Output the [x, y] coordinate of the center of the cell containing the given text.  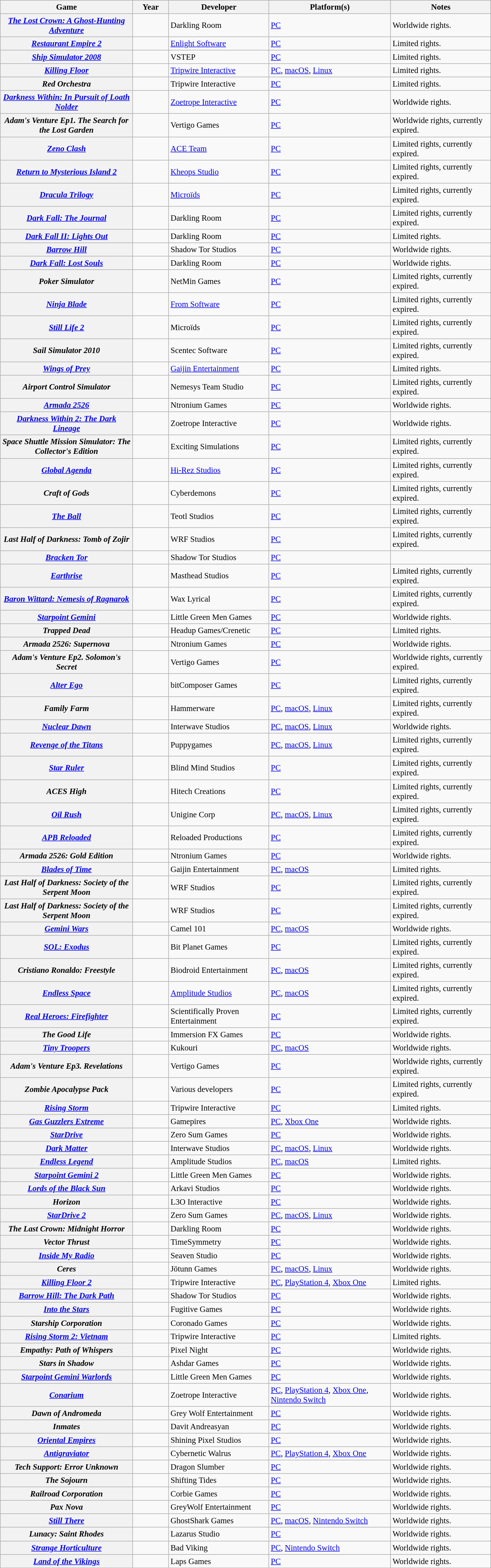
The Lost Crown: A Ghost-Hunting Adventure [66, 26]
ACE Team [219, 149]
Space Shuttle Mission Simulator: The Collector's Edition [66, 447]
Railroad Corporation [66, 1494]
PC, macOS, Nintendo Switch [330, 1521]
Earthrise [66, 576]
Adam's Venture Ep2. Solomon's Secret [66, 662]
Endless Space [66, 994]
Red Orchestra [66, 84]
Blind Mind Studios [219, 768]
L3O Interactive [219, 1202]
Stars in Shadow [66, 1363]
Dark Fall: Lost Souls [66, 263]
Nuclear Dawn [66, 727]
Wax Lyrical [219, 599]
Darkness Within 2: The Dark Lineage [66, 423]
Reloaded Productions [219, 838]
Rising Storm 2: Vietnam [66, 1336]
Strange Horticulture [66, 1548]
Baron Wittard: Nemesis of Ragnarok [66, 599]
Ship Simulator 2008 [66, 57]
Barrow Hill [66, 250]
Killing Floor 2 [66, 1283]
Family Farm [66, 708]
Dawn of Andromeda [66, 1413]
Arkavi Studios [219, 1189]
VSTEP [219, 57]
Gas Guzzlers Extreme [66, 1121]
Seaven Studio [219, 1256]
Game [66, 7]
Armada 2526 [66, 405]
StarDrive [66, 1135]
Cristiano Ronaldo: Freestyle [66, 970]
Camel 101 [219, 929]
Airport Control Simulator [66, 387]
Revenge of the Titans [66, 745]
Teotl Studios [219, 516]
The Ball [66, 516]
Notes [441, 7]
Gemini Wars [66, 929]
Empathy: Path of Whispers [66, 1350]
Zombie Apocalypse Pack [66, 1089]
Platform(s) [330, 7]
Poker Simulator [66, 281]
Restaurant Empire 2 [66, 44]
Lazarus Studio [219, 1534]
bitComposer Games [219, 685]
Armada 2526: Supernova [66, 644]
Sail Simulator 2010 [66, 351]
Dracula Trilogy [66, 195]
Horizon [66, 1202]
The Last Crown: Midnight Horror [66, 1229]
Craft of Gods [66, 493]
Dark Fall II: Lights Out [66, 236]
The Sojourn [66, 1480]
Lunacy: Saint Rhodes [66, 1534]
Starpoint Gemini 2 [66, 1175]
Grey Wolf Entertainment [219, 1413]
Adam's Venture Ep3. Revelations [66, 1067]
Starship Corporation [66, 1323]
Starpoint Gemini Warlords [66, 1377]
Starpoint Gemini [66, 617]
Armada 2526: Gold Edition [66, 856]
Cybernetic Walrus [219, 1454]
Ninja Blade [66, 304]
Adam's Venture Ep1. The Search for the Lost Garden [66, 125]
PC, Nintendo Switch [330, 1548]
Corbie Games [219, 1494]
Bracken Tor [66, 558]
Biodroid Entertainment [219, 970]
APB Reloaded [66, 838]
Ceres [66, 1269]
Masthead Studios [219, 576]
Enlight Software [219, 44]
Endless Legend [66, 1162]
Return to Mysterious Island 2 [66, 172]
Barrow Hill: The Dark Path [66, 1296]
TimeSymmetry [219, 1242]
Rising Storm [66, 1108]
Dragon Slumber [219, 1467]
Exciting Simulations [219, 447]
SOL: Exodus [66, 947]
PC, Xbox One [330, 1121]
Hi-Rez Studios [219, 470]
Bit Planet Games [219, 947]
Nemesys Team Studio [219, 387]
Tech Support: Error Unknown [66, 1467]
Dark Matter [66, 1148]
Shifting Tides [219, 1480]
Year [151, 7]
Various developers [219, 1089]
Trapped Dead [66, 631]
Hitech Creations [219, 791]
Headup Games/Crenetic [219, 631]
Kheops Studio [219, 172]
Cyberdemons [219, 493]
NetMin Games [219, 281]
Wings of Prey [66, 369]
Oriental Empires [66, 1440]
Jötunn Games [219, 1269]
Inside My Radio [66, 1256]
Dark Fall: The Journal [66, 217]
Lords of the Black Sun [66, 1189]
Pax Nova [66, 1507]
Antigraviator [66, 1454]
Into the Stars [66, 1309]
Real Heroes: Firefighter [66, 1016]
Blades of Time [66, 869]
PC, PlayStation 4, Xbox One, Nintendo Switch [330, 1395]
Kukouri [219, 1048]
Davit Andreasyan [219, 1427]
From Software [219, 304]
Killing Floor [66, 70]
Scientifically Proven Entertainment [219, 1016]
Conarium [66, 1395]
Puppygames [219, 745]
Still There [66, 1521]
GreyWolf Entertainment [219, 1507]
Pixel Night [219, 1350]
Unigine Corp [219, 814]
Vector Thrust [66, 1242]
Zeno Clash [66, 149]
Coronado Games [219, 1323]
GhostShark Games [219, 1521]
ACES High [66, 791]
Laps Games [219, 1561]
Hammerware [219, 708]
Land of the Vikings [66, 1561]
Inmates [66, 1427]
Shining Pixel Studios [219, 1440]
Darkness Within: In Pursuit of Loath Nolder [66, 102]
Global Agenda [66, 470]
The Good Life [66, 1035]
Tiny Troopers [66, 1048]
Immersion FX Games [219, 1035]
Gamepires [219, 1121]
Developer [219, 7]
Scentec Software [219, 351]
Fugitive Games [219, 1309]
Oil Rush [66, 814]
Bad Viking [219, 1548]
Star Ruler [66, 768]
Alter Ego [66, 685]
Still Life 2 [66, 328]
Ashdar Games [219, 1363]
StarDrive 2 [66, 1215]
Last Half of Darkness: Tomb of Zojir [66, 539]
